Detect which cell encompasses the target text, then output its (X, Y) center coordinate. 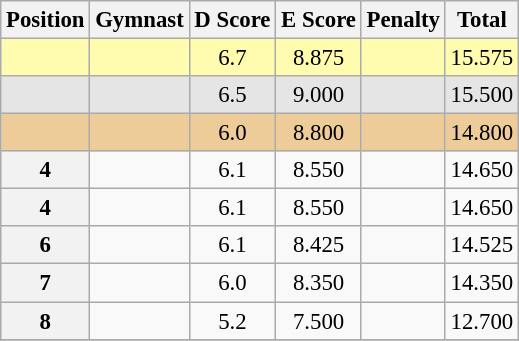
9.000 (318, 95)
6.7 (232, 58)
Gymnast (140, 20)
8 (46, 321)
14.525 (482, 245)
5.2 (232, 321)
15.500 (482, 95)
7.500 (318, 321)
6 (46, 245)
12.700 (482, 321)
14.800 (482, 133)
7 (46, 283)
8.350 (318, 283)
14.350 (482, 283)
D Score (232, 20)
Total (482, 20)
E Score (318, 20)
8.425 (318, 245)
6.5 (232, 95)
8.875 (318, 58)
15.575 (482, 58)
Position (46, 20)
Penalty (403, 20)
8.800 (318, 133)
